Capture the cell that displays the provided text and extract its [x, y] central coordinate. 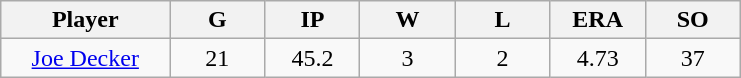
Joe Decker [86, 58]
Player [86, 20]
45.2 [312, 58]
G [218, 20]
4.73 [598, 58]
IP [312, 20]
W [408, 20]
SO [692, 20]
3 [408, 58]
37 [692, 58]
L [502, 20]
ERA [598, 20]
21 [218, 58]
2 [502, 58]
